Determine the [X, Y] coordinate at the center of the cell enclosing the given text.  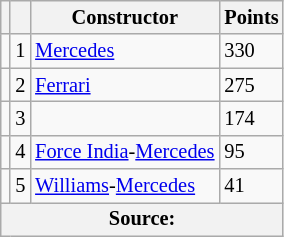
Constructor [124, 17]
Ferrari [124, 85]
Source: [142, 219]
Williams-Mercedes [124, 186]
2 [20, 85]
174 [251, 118]
41 [251, 186]
275 [251, 85]
Points [251, 17]
Mercedes [124, 51]
330 [251, 51]
Force India-Mercedes [124, 152]
4 [20, 152]
95 [251, 152]
1 [20, 51]
3 [20, 118]
5 [20, 186]
